Identify which cell holds the provided text, then report its [x, y] central coordinate. 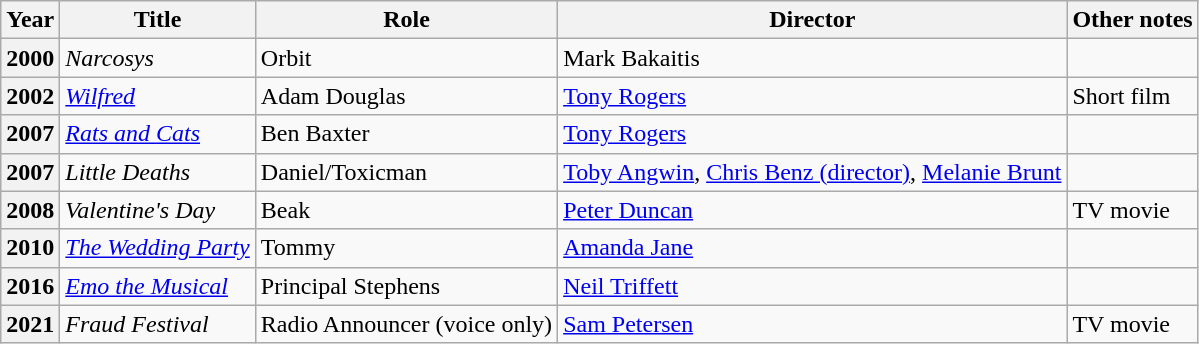
Principal Stephens [406, 286]
Wilfred [158, 96]
Sam Petersen [812, 324]
Short film [1132, 96]
Neil Triffett [812, 286]
2002 [30, 96]
Other notes [1132, 20]
Narcosys [158, 58]
Year [30, 20]
2010 [30, 248]
Fraud Festival [158, 324]
Peter Duncan [812, 210]
Radio Announcer (voice only) [406, 324]
Tommy [406, 248]
2021 [30, 324]
Valentine's Day [158, 210]
Adam Douglas [406, 96]
Toby Angwin, Chris Benz (director), Melanie Brunt [812, 172]
Director [812, 20]
Orbit [406, 58]
2008 [30, 210]
Little Deaths [158, 172]
Daniel/Toxicman [406, 172]
Ben Baxter [406, 134]
The Wedding Party [158, 248]
Title [158, 20]
Mark Bakaitis [812, 58]
Role [406, 20]
Emo the Musical [158, 286]
Rats and Cats [158, 134]
Amanda Jane [812, 248]
2000 [30, 58]
Beak [406, 210]
2016 [30, 286]
